Provide the (x, y) coordinate of the cell's center where the given text is located.  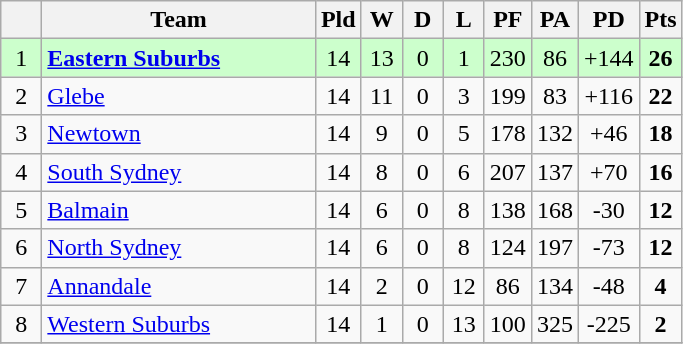
D (422, 20)
138 (508, 210)
Pts (660, 20)
18 (660, 134)
Eastern Suburbs (179, 58)
26 (660, 58)
230 (508, 58)
Balmain (179, 210)
South Sydney (179, 172)
7 (22, 286)
168 (554, 210)
197 (554, 248)
199 (508, 96)
16 (660, 172)
325 (554, 324)
-73 (608, 248)
+46 (608, 134)
-225 (608, 324)
PD (608, 20)
100 (508, 324)
22 (660, 96)
+70 (608, 172)
83 (554, 96)
+144 (608, 58)
PF (508, 20)
W (382, 20)
Western Suburbs (179, 324)
L (464, 20)
11 (382, 96)
North Sydney (179, 248)
137 (554, 172)
9 (382, 134)
+116 (608, 96)
Annandale (179, 286)
-30 (608, 210)
207 (508, 172)
Glebe (179, 96)
132 (554, 134)
-48 (608, 286)
134 (554, 286)
Newtown (179, 134)
PA (554, 20)
Pld (338, 20)
124 (508, 248)
Team (179, 20)
178 (508, 134)
